From the cell containing the given text, extract its center point as [X, Y] coordinate. 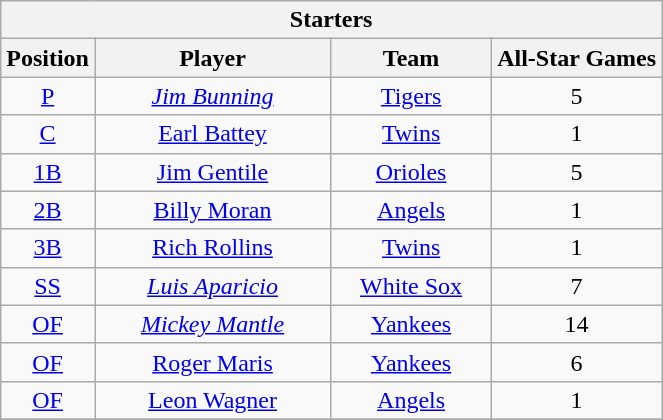
All-Star Games [577, 58]
2B [48, 210]
Billy Moran [212, 210]
Player [212, 58]
14 [577, 324]
SS [48, 286]
7 [577, 286]
Position [48, 58]
Leon Wagner [212, 400]
Tigers [412, 96]
6 [577, 362]
Jim Gentile [212, 172]
Team [412, 58]
3B [48, 248]
P [48, 96]
Mickey Mantle [212, 324]
Luis Aparicio [212, 286]
1B [48, 172]
Orioles [412, 172]
Earl Battey [212, 134]
White Sox [412, 286]
Roger Maris [212, 362]
Jim Bunning [212, 96]
C [48, 134]
Rich Rollins [212, 248]
Starters [332, 20]
